Pinpoint the cell where the given text exists, returning its (x, y) midpoint coordinate. 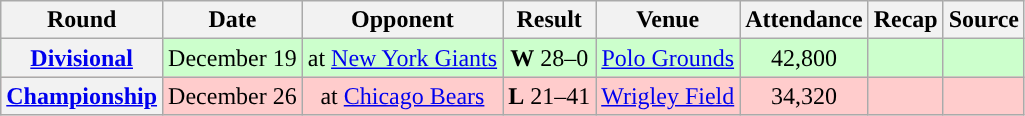
Opponent (402, 20)
Venue (668, 20)
Divisional (82, 58)
Wrigley Field (668, 96)
Recap (906, 20)
34,320 (804, 96)
L 21–41 (550, 96)
December 19 (233, 58)
December 26 (233, 96)
42,800 (804, 58)
Result (550, 20)
Round (82, 20)
W 28–0 (550, 58)
Date (233, 20)
at New York Giants (402, 58)
Attendance (804, 20)
Championship (82, 96)
at Chicago Bears (402, 96)
Source (984, 20)
Polo Grounds (668, 58)
